Detect which cell encompasses the target text, then output its [X, Y] center coordinate. 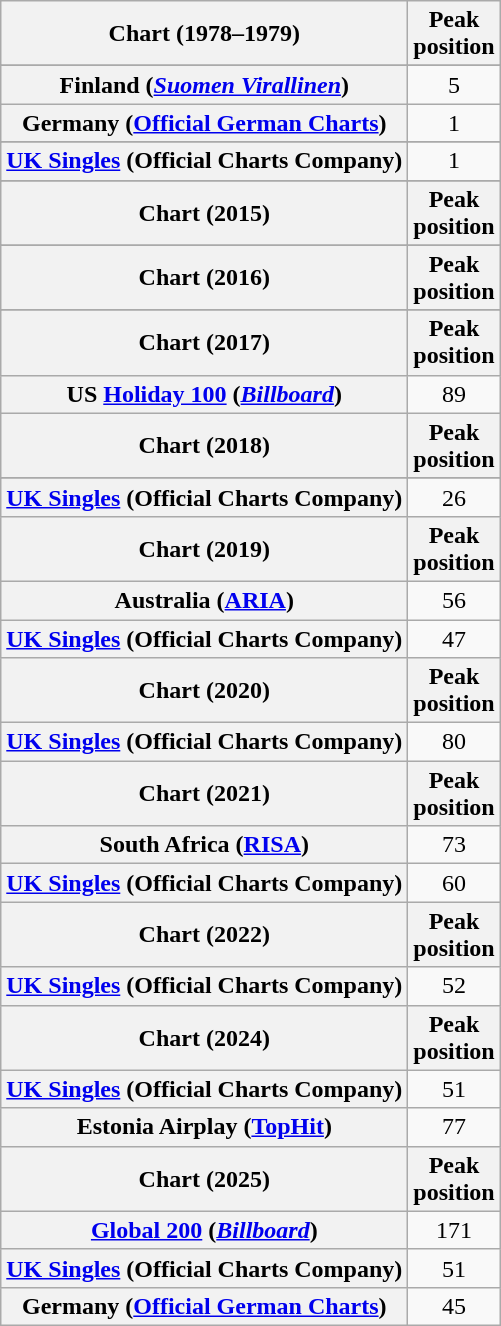
77 [454, 1127]
Chart (2019) [204, 548]
Chart (2018) [204, 446]
Estonia Airplay (TopHit) [204, 1127]
26 [454, 497]
Chart (1978–1979) [204, 34]
60 [454, 883]
73 [454, 845]
Australia (ARIA) [204, 600]
Chart (2015) [204, 212]
Chart (2025) [204, 1178]
52 [454, 986]
South Africa (RISA) [204, 845]
Chart (2016) [204, 278]
47 [454, 639]
56 [454, 600]
US Holiday 100 (Billboard) [204, 394]
Chart (2021) [204, 794]
Chart (2022) [204, 934]
171 [454, 1230]
Chart (2017) [204, 342]
80 [454, 742]
5 [454, 85]
Finland (Suomen Virallinen) [204, 85]
45 [454, 1306]
Chart (2020) [204, 690]
Global 200 (Billboard) [204, 1230]
89 [454, 394]
Chart (2024) [204, 1038]
